Capture the cell that displays the provided text and extract its (x, y) central coordinate. 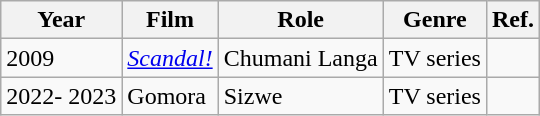
Chumani Langa (300, 58)
Sizwe (300, 96)
Role (300, 20)
Film (170, 20)
Ref. (512, 20)
Scandal! (170, 58)
2009 (62, 58)
Gomora (170, 96)
Genre (434, 20)
2022- 2023 (62, 96)
Year (62, 20)
